Output the [x, y] coordinate of the center of the cell containing the given text.  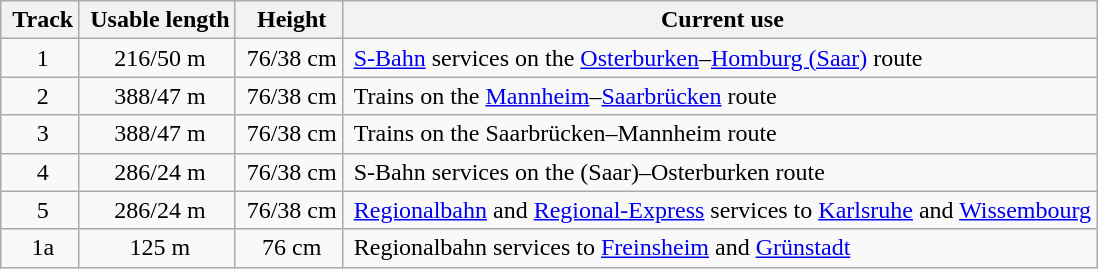
Height [288, 20]
S-Bahn services on the (Saar)–Osterburken route [719, 172]
Usable length [157, 20]
Trains on the Mannheim–Saarbrücken route [719, 96]
Current use [719, 20]
4 [40, 172]
Regionalbahn and Regional-Express services to Karlsruhe and Wissembourg [719, 210]
216/50 m [157, 58]
3 [40, 134]
1a [40, 248]
S-Bahn services on the Osterburken–Homburg (Saar) route [719, 58]
76 cm [288, 248]
Regionalbahn services to Freinsheim and Grünstadt [719, 248]
Track [40, 20]
2 [40, 96]
1 [40, 58]
125 m [157, 248]
Trains on the Saarbrücken–Mannheim route [719, 134]
5 [40, 210]
